Locate the cell with the specified text and output its (x, y) center coordinate. 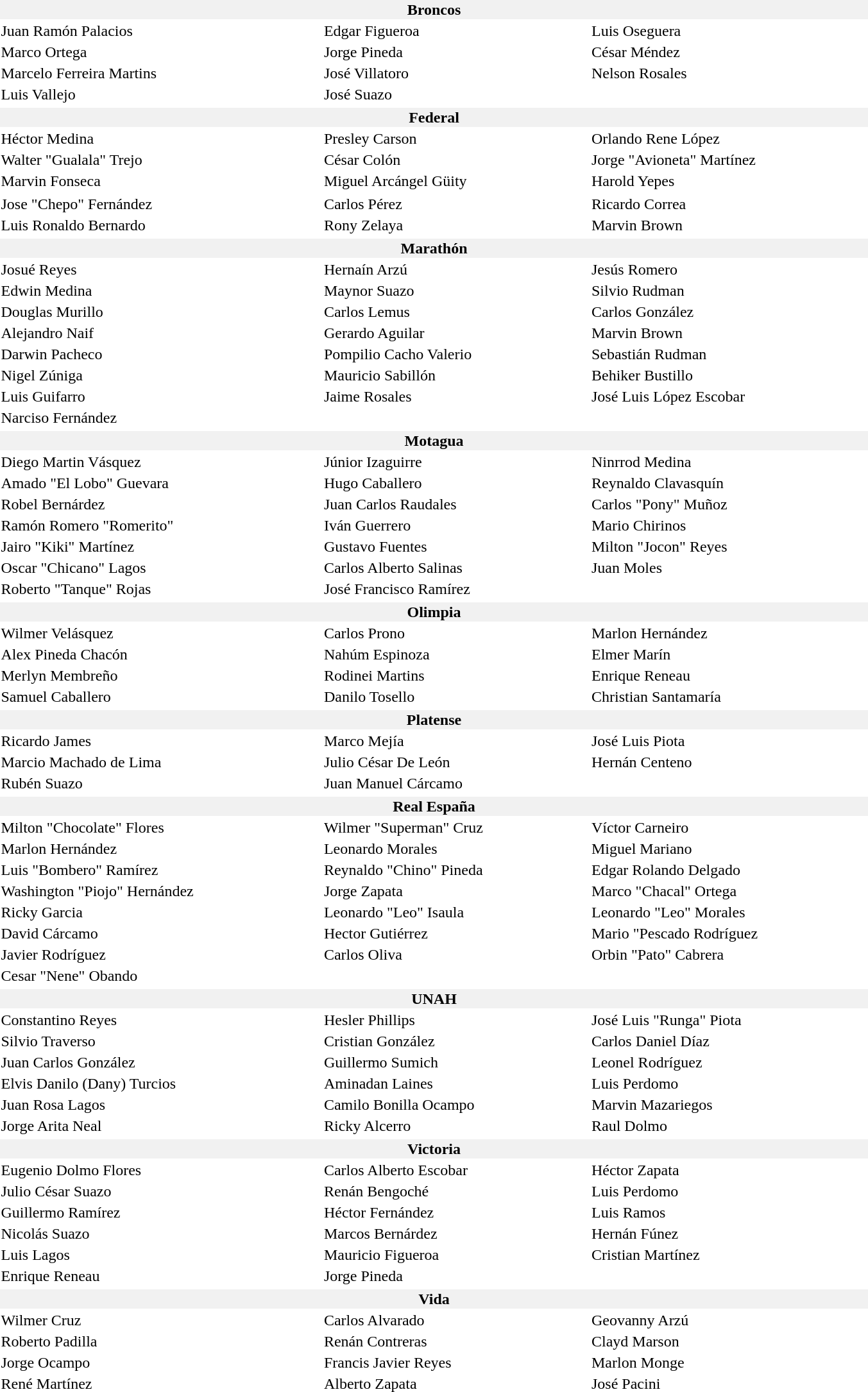
José Suazo (455, 94)
Mario Chirinos (729, 525)
Ricardo Correa (729, 204)
Samuel Caballero (160, 697)
Jose "Chepo" Fernández (160, 204)
Luis "Bombero" Ramírez (160, 870)
Presley Carson (455, 139)
Cristian González (455, 1041)
Hugo Caballero (455, 483)
Ninrrod Medina (729, 462)
Clayd Marson (729, 1341)
Pompilio Cacho Valerio (455, 354)
Edgar Figueroa (455, 31)
Reynaldo Clavasquín (729, 483)
Hernaín Arzú (455, 269)
Geovanny Arzú (729, 1320)
UNAH (434, 999)
Washington "Piojo" Hernández (160, 891)
Diego Martin Vásquez (160, 462)
Jairo "Kiki" Martínez (160, 547)
José Villatoro (455, 73)
Silvio Rudman (729, 291)
Broncos (434, 10)
Aminadan Laines (455, 1083)
Javier Rodríguez (160, 955)
Federal (434, 117)
Víctor Carneiro (729, 828)
Danilo Tosello (455, 697)
Mauricio Figueroa (455, 1255)
Juan Carlos González (160, 1062)
Hernán Fúnez (729, 1234)
Carlos Oliva (455, 955)
Real España (434, 806)
Marcos Bernárdez (455, 1234)
Rodinei Martins (455, 675)
Juan Carlos Raudales (455, 504)
Jorge Ocampo (160, 1362)
Vida (434, 1299)
Darwin Pacheco (160, 354)
Orbin "Pato" Cabrera (729, 955)
Jaime Rosales (455, 396)
Luis Lagos (160, 1255)
Milton "Chocolate" Flores (160, 828)
Alex Pineda Chacón (160, 654)
Carlos Alberto Salinas (455, 568)
Ramón Romero "Romerito" (160, 525)
Wilmer "Superman" Cruz (455, 828)
César Colón (455, 160)
Leonardo "Leo" Morales (729, 912)
Luis Guifarro (160, 396)
Cesar "Nene" Obando (160, 976)
Francis Javier Reyes (455, 1362)
Luis Ramos (729, 1212)
Juan Manuel Cárcamo (455, 783)
Eugenio Dolmo Flores (160, 1170)
Carlos Pérez (455, 204)
Marco "Chacal" Ortega (729, 891)
Mauricio Sabillón (455, 375)
Carlos Alberto Escobar (455, 1170)
Miguel Arcángel Güity (455, 181)
Renán Contreras (455, 1341)
Mario "Pescado Rodríguez (729, 933)
Milton "Jocon" Reyes (729, 547)
Ricky Alcerro (455, 1126)
Raul Dolmo (729, 1126)
Christian Santamaría (729, 697)
Luis Oseguera (729, 31)
Julio César Suazo (160, 1191)
Leonel Rodríguez (729, 1062)
Cristian Martínez (729, 1255)
Miguel Mariano (729, 849)
Nahúm Espinoza (455, 654)
Gustavo Fuentes (455, 547)
Platense (434, 720)
Marcelo Ferreira Martins (160, 73)
Juan Rosa Lagos (160, 1105)
Elvis Danilo (Dany) Turcios (160, 1083)
Jorge "Avioneta" Martínez (729, 160)
Rubén Suazo (160, 783)
Edwin Medina (160, 291)
Marvin Fonseca (160, 181)
Jorge Zapata (455, 891)
Carlos González (729, 312)
David Cárcamo (160, 933)
Roberto "Tanque" Rojas (160, 589)
Sebastián Rudman (729, 354)
Nelson Rosales (729, 73)
Olimpia (434, 612)
Jesús Romero (729, 269)
Júnior Izaguirre (455, 462)
Edgar Rolando Delgado (729, 870)
Robel Bernárdez (160, 504)
Elmer Marín (729, 654)
Juan Moles (729, 568)
José Francisco Ramírez (455, 589)
Héctor Fernández (455, 1212)
Motagua (434, 441)
Silvio Traverso (160, 1041)
Marvin Mazariegos (729, 1105)
Douglas Murillo (160, 312)
Julio César De León (455, 762)
Narciso Fernández (160, 418)
Marathón (434, 248)
Luis Vallejo (160, 94)
Carlos Lemus (455, 312)
Oscar "Chicano" Lagos (160, 568)
Maynor Suazo (455, 291)
José Luis "Runga" Piota (729, 1020)
José Luis López Escobar (729, 396)
César Méndez (729, 52)
Marlon Monge (729, 1362)
Orlando Rene López (729, 139)
Juan Ramón Palacios (160, 31)
Rony Zelaya (455, 225)
Walter "Gualala" Trejo (160, 160)
Nicolás Suazo (160, 1234)
Leonardo "Leo" Isaula (455, 912)
Carlos Prono (455, 633)
Guillermo Ramírez (160, 1212)
José Luis Piota (729, 741)
Carlos "Pony" Muñoz (729, 504)
Guillermo Sumich (455, 1062)
Marco Ortega (160, 52)
Reynaldo "Chino" Pineda (455, 870)
Hector Gutiérrez (455, 933)
Josué Reyes (160, 269)
Héctor Medina (160, 139)
Gerardo Aguilar (455, 333)
Carlos Daniel Díaz (729, 1041)
Hesler Phillips (455, 1020)
Carlos Alvarado (455, 1320)
Leonardo Morales (455, 849)
Jorge Arita Neal (160, 1126)
Nigel Zúniga (160, 375)
Wilmer Cruz (160, 1320)
Alejandro Naif (160, 333)
Luis Ronaldo Bernardo (160, 225)
Victoria (434, 1149)
Hernán Centeno (729, 762)
Wilmer Velásquez (160, 633)
Roberto Padilla (160, 1341)
Behiker Bustillo (729, 375)
Héctor Zapata (729, 1170)
Marco Mejía (455, 741)
Merlyn Membreño (160, 675)
Iván Guerrero (455, 525)
Amado "El Lobo" Guevara (160, 483)
Ricardo James (160, 741)
Renán Bengoché (455, 1191)
Marcio Machado de Lima (160, 762)
Constantino Reyes (160, 1020)
Camilo Bonilla Ocampo (455, 1105)
Harold Yepes (729, 181)
Ricky Garcia (160, 912)
